Locate the cell with the specified text and output its [X, Y] center coordinate. 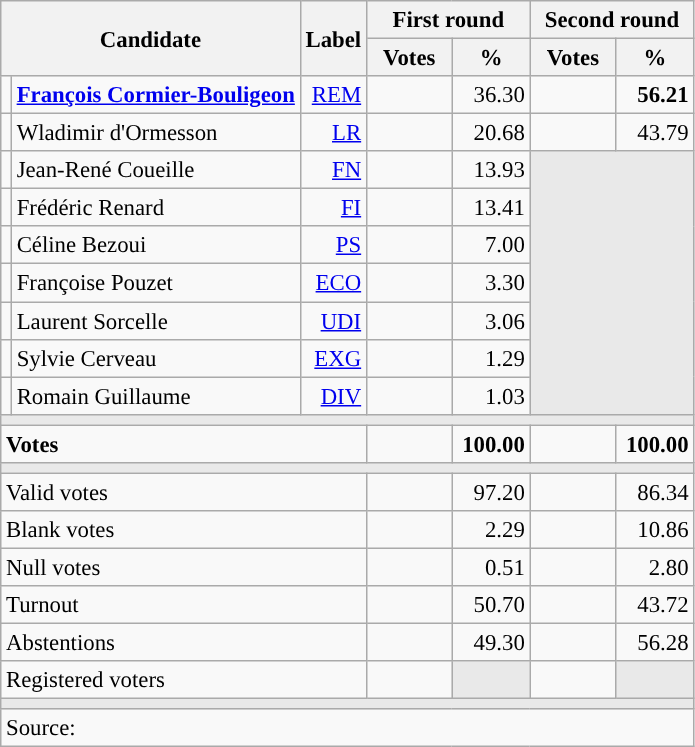
10.86 [655, 530]
56.21 [655, 95]
13.41 [491, 208]
Blank votes [184, 530]
0.51 [491, 567]
UDI [333, 321]
EXG [333, 358]
Second round [612, 20]
REM [333, 95]
Source: [348, 728]
2.80 [655, 567]
LR [333, 133]
Registered voters [184, 680]
Valid votes [184, 492]
Wladimir d'Ormesson [156, 133]
56.28 [655, 643]
43.79 [655, 133]
ECO [333, 283]
Label [333, 38]
3.30 [491, 283]
Laurent Sorcelle [156, 321]
Null votes [184, 567]
FI [333, 208]
2.29 [491, 530]
36.30 [491, 95]
Jean-René Coueille [156, 170]
François Cormier-Bouligeon [156, 95]
20.68 [491, 133]
43.72 [655, 605]
50.70 [491, 605]
13.93 [491, 170]
86.34 [655, 492]
Candidate [150, 38]
7.00 [491, 245]
Turnout [184, 605]
1.03 [491, 396]
Frédéric Renard [156, 208]
Céline Bezoui [156, 245]
1.29 [491, 358]
Françoise Pouzet [156, 283]
PS [333, 245]
49.30 [491, 643]
3.06 [491, 321]
FN [333, 170]
DIV [333, 396]
Romain Guillaume [156, 396]
Abstentions [184, 643]
97.20 [491, 492]
Sylvie Cerveau [156, 358]
First round [448, 20]
